Find where the given text appears and provide that cell's center as (x, y) coordinate. 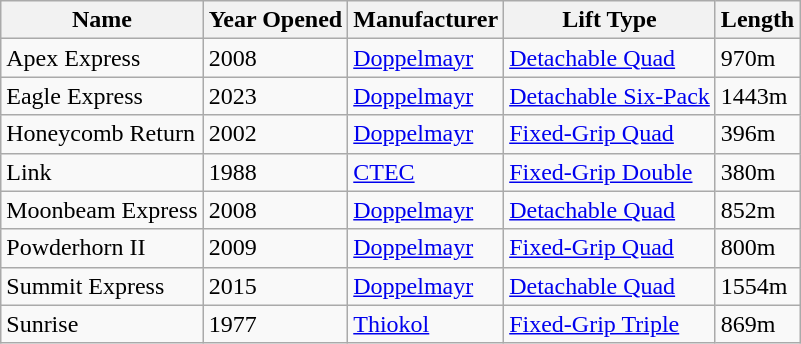
Fixed-Grip Triple (610, 324)
2009 (276, 248)
Link (102, 172)
Name (102, 20)
Length (757, 20)
1554m (757, 286)
1443m (757, 96)
2002 (276, 134)
Powderhorn II (102, 248)
CTEC (426, 172)
970m (757, 58)
Thiokol (426, 324)
Detachable Six-Pack (610, 96)
Honeycomb Return (102, 134)
Lift Type (610, 20)
800m (757, 248)
Apex Express (102, 58)
396m (757, 134)
380m (757, 172)
852m (757, 210)
Moonbeam Express (102, 210)
Fixed-Grip Double (610, 172)
Sunrise (102, 324)
2015 (276, 286)
1977 (276, 324)
2023 (276, 96)
Manufacturer (426, 20)
869m (757, 324)
Eagle Express (102, 96)
Summit Express (102, 286)
1988 (276, 172)
Year Opened (276, 20)
